Locate the cell with the specified text and output its [X, Y] center coordinate. 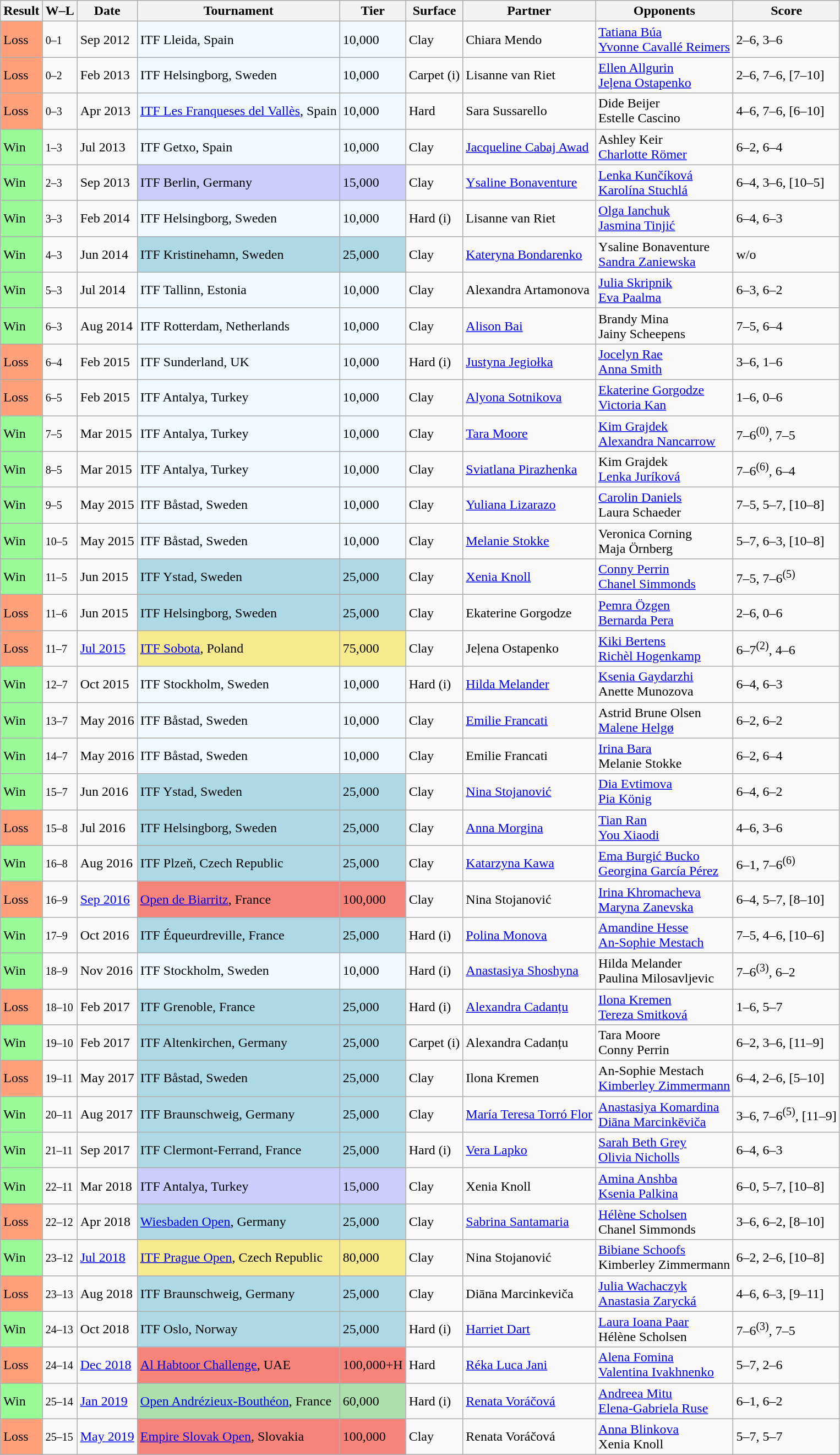
0–3 [59, 111]
Ysaline Bonaventure [530, 183]
Date [107, 11]
7–5, 4–6, [10–6] [786, 935]
Dide Beijer Estelle Cascino [664, 111]
Oct 2016 [107, 935]
23–12 [59, 1258]
ITF Prague Open, Czech Republic [238, 1258]
7–5, 5–7, [10–8] [786, 506]
Alyona Sotnikova [530, 398]
Open de Biarritz, France [238, 899]
Alison Bai [530, 326]
Diāna Marcinkeviča [530, 1293]
Lenka Kunčíková Karolína Stuchlá [664, 183]
25–14 [59, 1401]
20–11 [59, 1115]
Vera Lapko [530, 1150]
5–7, 6–3, [10–8] [786, 541]
6–3, 6–2 [786, 290]
ITF Berlin, Germany [238, 183]
Tara Moore [530, 433]
7–6(3), 6–2 [786, 970]
6–1, 6–2 [786, 1401]
Dia Evtimova Pia König [664, 792]
7–6(3), 7–5 [786, 1329]
Carolin Daniels Laura Schaeder [664, 506]
ITF Altenkirchen, Germany [238, 1043]
ITF Sobota, Poland [238, 649]
24–13 [59, 1329]
Aug 2018 [107, 1293]
Jacqueline Cabaj Awad [530, 146]
Anna Blinkova Xenia Knoll [664, 1436]
7–5, 6–4 [786, 326]
Wiesbaden Open, Germany [238, 1221]
Tournament [238, 11]
Ilona Kremen Tereza Smitková [664, 1007]
2–6, 0–6 [786, 612]
ITF Plzeň, Czech Republic [238, 864]
Jocelyn Rae Anna Smith [664, 361]
Jan 2019 [107, 1401]
Empire Slovak Open, Slovakia [238, 1436]
3–3 [59, 218]
4–6, 6–3, [9–11] [786, 1293]
6–2, 3–6, [11–9] [786, 1043]
Surface [434, 11]
Result [21, 11]
Sabrina Santamaria [530, 1221]
ITF Getxo, Spain [238, 146]
Amandine Hesse An-Sophie Mestach [664, 935]
Tara Moore Conny Perrin [664, 1043]
10–5 [59, 541]
Irina Khromacheva Maryna Zanevska [664, 899]
Ekaterine Gorgodze Victoria Kan [664, 398]
Veronica Corning Maja Örnberg [664, 541]
Irina Bara Melanie Stokke [664, 756]
0–1 [59, 40]
Kiki Bertens Richèl Hogenkamp [664, 649]
19–10 [59, 1043]
25–15 [59, 1436]
11–6 [59, 612]
Jeļena Ostapenko [530, 649]
Sep 2013 [107, 183]
4–6, 7–6, [6–10] [786, 111]
7–5, 7–6(5) [786, 577]
Tier [373, 11]
An-Sophie Mestach Kimberley Zimmermann [664, 1078]
Yuliana Lizarazo [530, 506]
18–9 [59, 970]
Ellen Allgurin Jeļena Ostapenko [664, 75]
1–6, 5–7 [786, 1007]
Anastasiya Komardina Diāna Marcinkēviča [664, 1115]
60,000 [373, 1401]
Ksenia Gaydarzhi Anette Munozova [664, 684]
Chiara Mendo [530, 40]
Open Andrézieux-Bouthéon, France [238, 1401]
5–3 [59, 290]
6–2, 2–6, [10–8] [786, 1258]
Oct 2015 [107, 684]
2–6, 3–6 [786, 40]
Olga Ianchuk Jasmina Tinjić [664, 218]
23–13 [59, 1293]
María Teresa Torró Flor [530, 1115]
21–11 [59, 1150]
Astrid Brune Olsen Malene Helgø [664, 720]
ITF Équeurdreville, France [238, 935]
Score [786, 11]
Andreea Mitu Elena-Gabriela Ruse [664, 1401]
Brandy Mina Jainy Scheepens [664, 326]
13–7 [59, 720]
Jul 2018 [107, 1258]
Jun 2014 [107, 254]
Kateryna Bondarenko [530, 254]
6–7(2), 4–6 [786, 649]
Jul 2015 [107, 649]
3–6, 1–6 [786, 361]
100,000+H [373, 1365]
Ilona Kremen [530, 1078]
Sara Sussarello [530, 111]
ITF Sunderland, UK [238, 361]
7–6(0), 7–5 [786, 433]
Hilda Melander [530, 684]
14–7 [59, 756]
2–3 [59, 183]
22–11 [59, 1186]
Polina Monova [530, 935]
Oct 2018 [107, 1329]
Feb 2014 [107, 218]
w/o [786, 254]
Aug 2014 [107, 326]
Jul 2013 [107, 146]
80,000 [373, 1258]
Justyna Jegiołka [530, 361]
Ekaterine Gorgodze [530, 612]
6–5 [59, 398]
6–4, 5–7, [8–10] [786, 899]
Mar 2018 [107, 1186]
Kim Grajdek Lenka Juríková [664, 469]
ITF Lleida, Spain [238, 40]
4–3 [59, 254]
15–7 [59, 792]
4–6, 3–6 [786, 827]
Conny Perrin Chanel Simmonds [664, 577]
19–11 [59, 1078]
Kim Grajdek Alexandra Nancarrow [664, 433]
Hélène Scholsen Chanel Simmonds [664, 1221]
8–5 [59, 469]
7–6(6), 6–4 [786, 469]
16–8 [59, 864]
Sep 2016 [107, 899]
Dec 2018 [107, 1365]
Tian Ran You Xiaodi [664, 827]
W–L [59, 11]
Anna Morgina [530, 827]
Sep 2017 [107, 1150]
6–4, 2–6, [5–10] [786, 1078]
3–6, 6–2, [8–10] [786, 1221]
Partner [530, 11]
Alexandra Artamonova [530, 290]
Ashley Keir Charlotte Römer [664, 146]
May 2017 [107, 1078]
Alena Fomina Valentina Ivakhnenko [664, 1365]
11–5 [59, 577]
1–6, 0–6 [786, 398]
Amina Anshba Ksenia Palkina [664, 1186]
5–7, 2–6 [786, 1365]
7–5 [59, 433]
Sviatlana Pirazhenka [530, 469]
15–8 [59, 827]
Harriet Dart [530, 1329]
9–5 [59, 506]
ITF Clermont-Ferrand, France [238, 1150]
Julia Wachaczyk Anastasia Zarycká [664, 1293]
Al Habtoor Challenge, UAE [238, 1365]
0–2 [59, 75]
ITF Les Franqueses del Vallès, Spain [238, 111]
Feb 2013 [107, 75]
3–6, 7–6(5), [11–9] [786, 1115]
Jun 2016 [107, 792]
Jul 2014 [107, 290]
Aug 2017 [107, 1115]
ITF Grenoble, France [238, 1007]
18–10 [59, 1007]
Ysaline Bonaventure Sandra Zaniewska [664, 254]
6–4 [59, 361]
22–12 [59, 1221]
ITF Rotterdam, Netherlands [238, 326]
Bibiane Schoofs Kimberley Zimmermann [664, 1258]
6–0, 5–7, [10–8] [786, 1186]
2–6, 7–6, [7–10] [786, 75]
Réka Luca Jani [530, 1365]
16–9 [59, 899]
May 2019 [107, 1436]
75,000 [373, 649]
6–1, 7–6(6) [786, 864]
Pemra Özgen Bernarda Pera [664, 612]
Nov 2016 [107, 970]
11–7 [59, 649]
Anastasiya Shoshyna [530, 970]
5–7, 5–7 [786, 1436]
Sep 2012 [107, 40]
Aug 2016 [107, 864]
6–4, 6–2 [786, 792]
Sarah Beth Grey Olivia Nicholls [664, 1150]
Julia Skripnik Eva Paalma [664, 290]
Opponents [664, 11]
Melanie Stokke [530, 541]
1–3 [59, 146]
6–2, 6–2 [786, 720]
ITF Oslo, Norway [238, 1329]
24–14 [59, 1365]
Ema Burgić Bucko Georgina García Pérez [664, 864]
Jul 2016 [107, 827]
Tatiana Búa Yvonne Cavallé Reimers [664, 40]
Laura Ioana Paar Hélène Scholsen [664, 1329]
6–3 [59, 326]
ITF Kristinehamn, Sweden [238, 254]
6–4, 3–6, [10–5] [786, 183]
Apr 2018 [107, 1221]
Katarzyna Kawa [530, 864]
12–7 [59, 684]
Apr 2013 [107, 111]
17–9 [59, 935]
ITF Tallinn, Estonia [238, 290]
Hilda Melander Paulina Milosavljevic [664, 970]
